Search for the cell housing the specified text and yield its [X, Y] center coordinate. 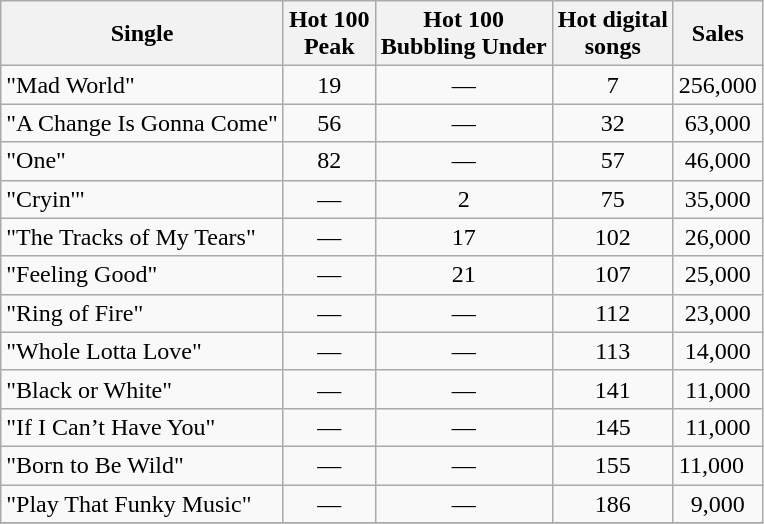
"Born to Be Wild" [142, 465]
Single [142, 34]
186 [612, 503]
Hot digitalsongs [612, 34]
Sales [718, 34]
9,000 [718, 503]
256,000 [718, 85]
"Cryin'" [142, 199]
25,000 [718, 275]
82 [329, 161]
"Play That Funky Music" [142, 503]
"If I Can’t Have You" [142, 427]
35,000 [718, 199]
Hot 100Peak [329, 34]
"The Tracks of My Tears" [142, 237]
23,000 [718, 313]
113 [612, 351]
17 [464, 237]
2 [464, 199]
56 [329, 123]
112 [612, 313]
141 [612, 389]
"A Change Is Gonna Come" [142, 123]
155 [612, 465]
7 [612, 85]
"Ring of Fire" [142, 313]
Hot 100Bubbling Under [464, 34]
21 [464, 275]
46,000 [718, 161]
"Mad World" [142, 85]
"Feeling Good" [142, 275]
57 [612, 161]
"One" [142, 161]
"Whole Lotta Love" [142, 351]
19 [329, 85]
107 [612, 275]
14,000 [718, 351]
63,000 [718, 123]
145 [612, 427]
26,000 [718, 237]
75 [612, 199]
102 [612, 237]
"Black or White" [142, 389]
32 [612, 123]
